Detect which cell encompasses the target text, then output its (x, y) center coordinate. 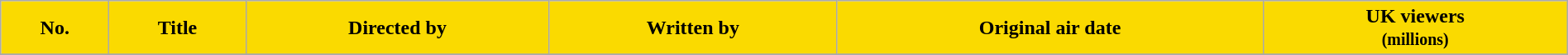
No. (55, 28)
Title (177, 28)
Written by (693, 28)
Directed by (397, 28)
UK viewers(millions) (1415, 28)
Original air date (1050, 28)
